For the text-containing cell, return its midpoint in [X, Y] coordinate format. 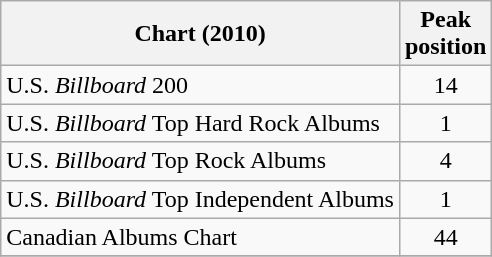
U.S. Billboard Top Hard Rock Albums [200, 123]
14 [445, 85]
44 [445, 237]
Canadian Albums Chart [200, 237]
Peakposition [445, 34]
4 [445, 161]
U.S. Billboard Top Rock Albums [200, 161]
Chart (2010) [200, 34]
U.S. Billboard 200 [200, 85]
U.S. Billboard Top Independent Albums [200, 199]
